Return the (x, y) coordinate for the center point of the cell that contains the specified text.  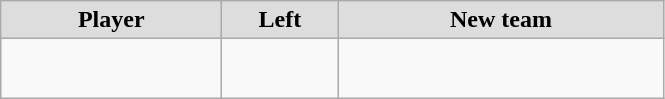
Player (112, 20)
Left (280, 20)
New team (501, 20)
